Identify which cell holds the provided text, then report its (x, y) central coordinate. 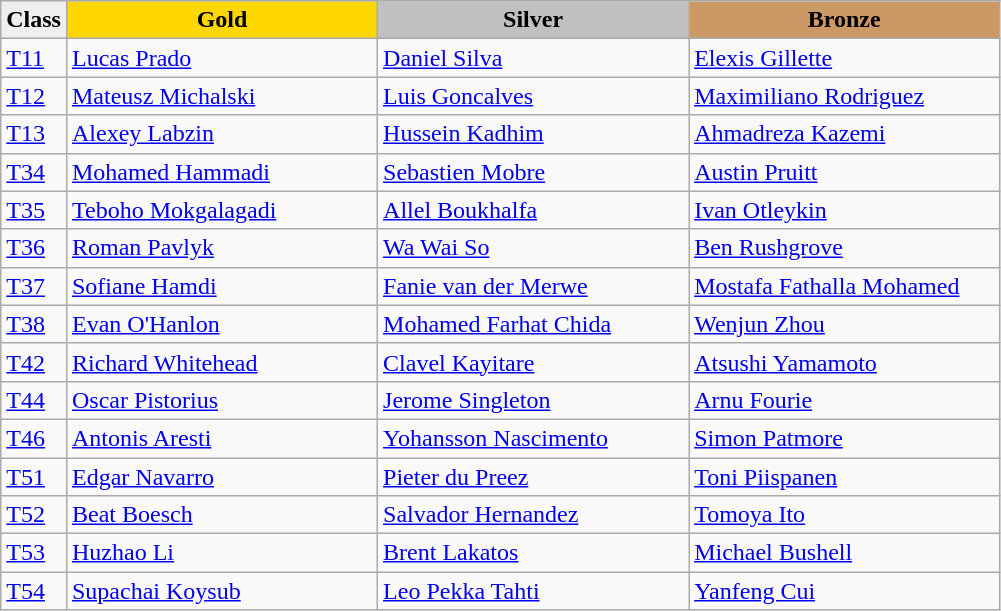
Lucas Prado (222, 58)
Yohansson Nascimento (534, 438)
T52 (34, 515)
T35 (34, 210)
T12 (34, 96)
Luis Goncalves (534, 96)
Hussein Kadhim (534, 134)
Edgar Navarro (222, 477)
Bronze (844, 20)
Huzhao Li (222, 553)
Teboho Mokgalagadi (222, 210)
T11 (34, 58)
Pieter du Preez (534, 477)
T38 (34, 324)
Sofiane Hamdi (222, 286)
Mostafa Fathalla Mohamed (844, 286)
Fanie van der Merwe (534, 286)
Salvador Hernandez (534, 515)
Sebastien Mobre (534, 172)
Mohamed Farhat Chida (534, 324)
Gold (222, 20)
Tomoya Ito (844, 515)
Mohamed Hammadi (222, 172)
Leo Pekka Tahti (534, 591)
Yanfeng Cui (844, 591)
Clavel Kayitare (534, 362)
Antonis Aresti (222, 438)
T54 (34, 591)
Jerome Singleton (534, 400)
Michael Bushell (844, 553)
Austin Pruitt (844, 172)
T13 (34, 134)
T53 (34, 553)
Roman Pavlyk (222, 248)
Mateusz Michalski (222, 96)
Beat Boesch (222, 515)
Maximiliano Rodriguez (844, 96)
Richard Whitehead (222, 362)
Wenjun Zhou (844, 324)
Alexey Labzin (222, 134)
T42 (34, 362)
Ben Rushgrove (844, 248)
Brent Lakatos (534, 553)
T44 (34, 400)
Supachai Koysub (222, 591)
Atsushi Yamamoto (844, 362)
Ivan Otleykin (844, 210)
Toni Piispanen (844, 477)
Class (34, 20)
Wa Wai So (534, 248)
Arnu Fourie (844, 400)
Silver (534, 20)
Simon Patmore (844, 438)
T34 (34, 172)
T37 (34, 286)
Allel Boukhalfa (534, 210)
T51 (34, 477)
T46 (34, 438)
T36 (34, 248)
Oscar Pistorius (222, 400)
Evan O'Hanlon (222, 324)
Elexis Gillette (844, 58)
Daniel Silva (534, 58)
Ahmadreza Kazemi (844, 134)
